Pinpoint the cell where the given text exists, returning its [x, y] midpoint coordinate. 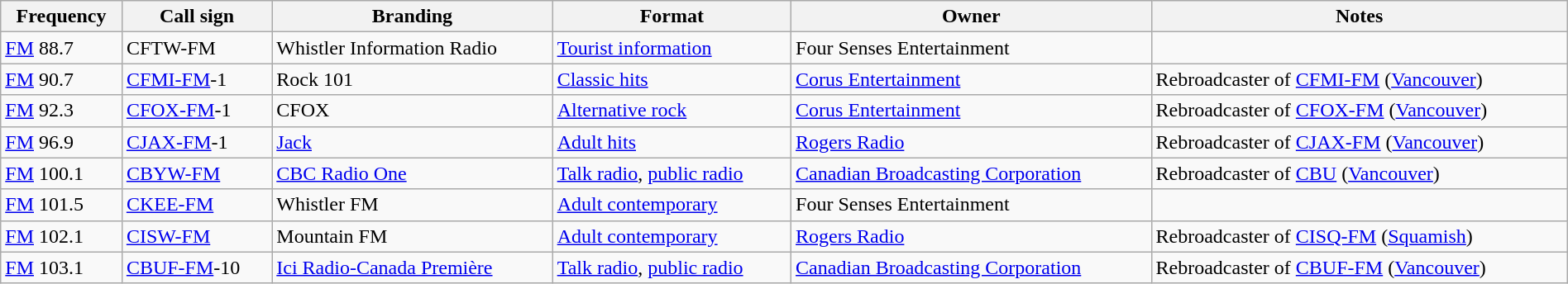
Notes [1360, 17]
Rebroadcaster of CFMI-FM (Vancouver) [1360, 79]
FM 88.7 [61, 48]
Classic hits [672, 79]
FM 92.3 [61, 111]
Rebroadcaster of CISQ-FM (Squamish) [1360, 236]
CKEE-FM [197, 205]
FM 96.9 [61, 142]
FM 102.1 [61, 236]
Tourist information [672, 48]
FM 90.7 [61, 79]
Rebroadcaster of CBUF-FM (Vancouver) [1360, 267]
Rebroadcaster of CJAX-FM (Vancouver) [1360, 142]
Alternative rock [672, 111]
Rebroadcaster of CBU (Vancouver) [1360, 173]
Call sign [197, 17]
Rock 101 [412, 79]
Whistler FM [412, 205]
FM 101.5 [61, 205]
FM 103.1 [61, 267]
CFOX [412, 111]
Rebroadcaster of CFOX-FM (Vancouver) [1360, 111]
Branding [412, 17]
CBUF-FM-10 [197, 267]
CJAX-FM-1 [197, 142]
CBC Radio One [412, 173]
CFOX-FM-1 [197, 111]
Whistler Information Radio [412, 48]
CFMI-FM-1 [197, 79]
Format [672, 17]
CBYW-FM [197, 173]
Mountain FM [412, 236]
CISW-FM [197, 236]
Jack [412, 142]
Frequency [61, 17]
Adult hits [672, 142]
FM 100.1 [61, 173]
Owner [971, 17]
CFTW-FM [197, 48]
Ici Radio-Canada Première [412, 267]
